Output the [X, Y] coordinate of the center of the cell containing the given text.  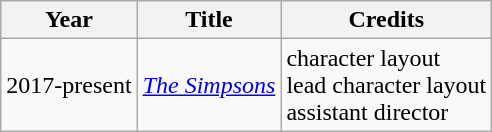
Credits [386, 20]
Title [209, 20]
character layoutlead character layoutassistant director [386, 85]
Year [69, 20]
2017-present [69, 85]
The Simpsons [209, 85]
